Find where the given text appears and provide that cell's center as (X, Y) coordinate. 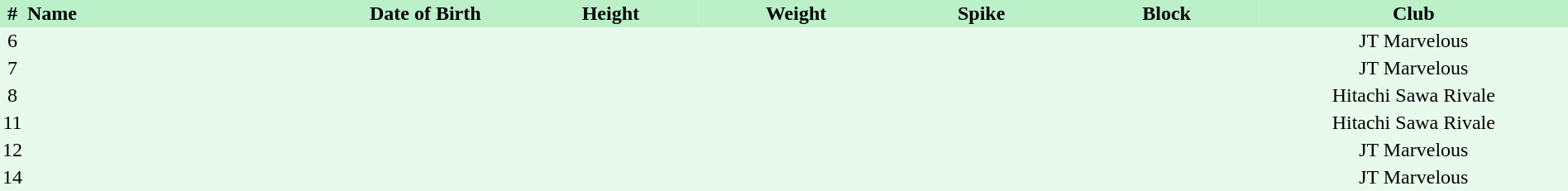
6 (12, 41)
Spike (982, 13)
Weight (796, 13)
Date of Birth (425, 13)
Club (1414, 13)
Name (179, 13)
# (12, 13)
12 (12, 150)
Height (610, 13)
11 (12, 122)
Block (1167, 13)
7 (12, 68)
14 (12, 177)
8 (12, 96)
